Pinpoint the cell where the given text exists, returning its [x, y] midpoint coordinate. 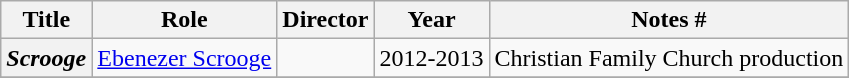
Ebenezer Scrooge [184, 58]
Scrooge [46, 58]
Christian Family Church production [669, 58]
Role [184, 20]
2012-2013 [432, 58]
Director [326, 20]
Notes # [669, 20]
Title [46, 20]
Year [432, 20]
